Return the [X, Y] coordinate for the center point of the cell that contains the specified text.  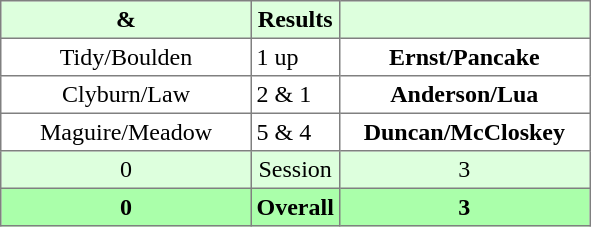
Maguire/Meadow [126, 132]
Tidy/Boulden [126, 57]
Clyburn/Law [126, 95]
Anderson/Lua [464, 95]
Overall [295, 207]
Session [295, 170]
2 & 1 [295, 95]
Results [295, 20]
Ernst/Pancake [464, 57]
5 & 4 [295, 132]
Duncan/McCloskey [464, 132]
& [126, 20]
1 up [295, 57]
